Find where the given text appears and provide that cell's center as (x, y) coordinate. 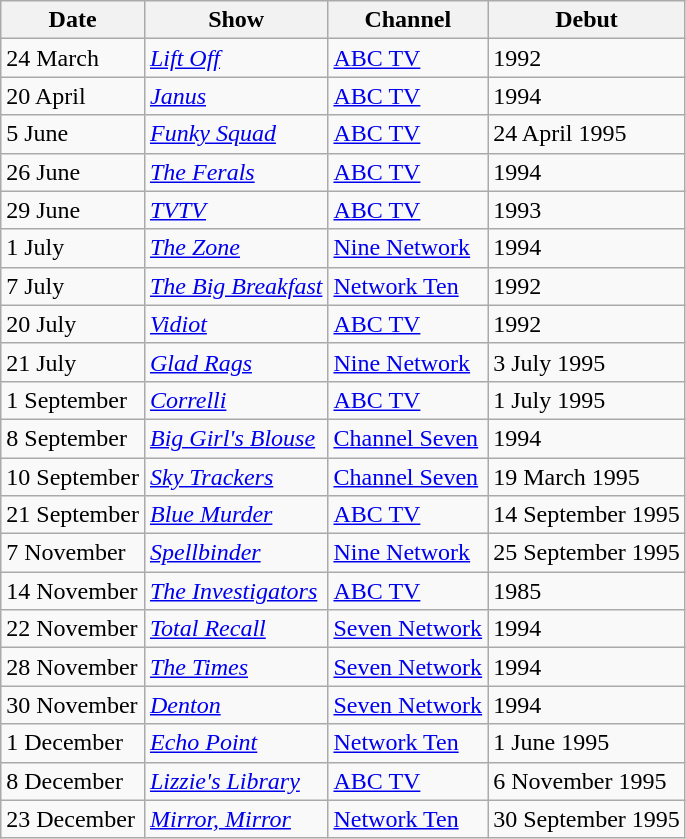
14 September 1995 (587, 515)
7 November (73, 553)
Janus (236, 96)
1993 (587, 210)
The Zone (236, 248)
8 December (73, 781)
Spellbinder (236, 553)
Big Girl's Blouse (236, 438)
Blue Murder (236, 515)
The Times (236, 667)
24 April 1995 (587, 134)
26 June (73, 172)
5 June (73, 134)
1 June 1995 (587, 743)
Vidiot (236, 324)
14 November (73, 591)
10 September (73, 477)
Denton (236, 705)
1 July (73, 248)
Mirror, Mirror (236, 819)
21 July (73, 362)
Funky Squad (236, 134)
1 July 1995 (587, 400)
1 December (73, 743)
19 March 1995 (587, 477)
23 December (73, 819)
Lizzie's Library (236, 781)
22 November (73, 629)
28 November (73, 667)
21 September (73, 515)
8 September (73, 438)
Channel (408, 20)
24 March (73, 58)
Date (73, 20)
7 July (73, 286)
20 July (73, 324)
The Ferals (236, 172)
The Investigators (236, 591)
Total Recall (236, 629)
Sky Trackers (236, 477)
3 July 1995 (587, 362)
Glad Rags (236, 362)
6 November 1995 (587, 781)
Show (236, 20)
20 April (73, 96)
25 September 1995 (587, 553)
1985 (587, 591)
30 November (73, 705)
Lift Off (236, 58)
Correlli (236, 400)
Echo Point (236, 743)
30 September 1995 (587, 819)
The Big Breakfast (236, 286)
29 June (73, 210)
1 September (73, 400)
TVTV (236, 210)
Debut (587, 20)
